Identify which cell holds the provided text, then report its [x, y] central coordinate. 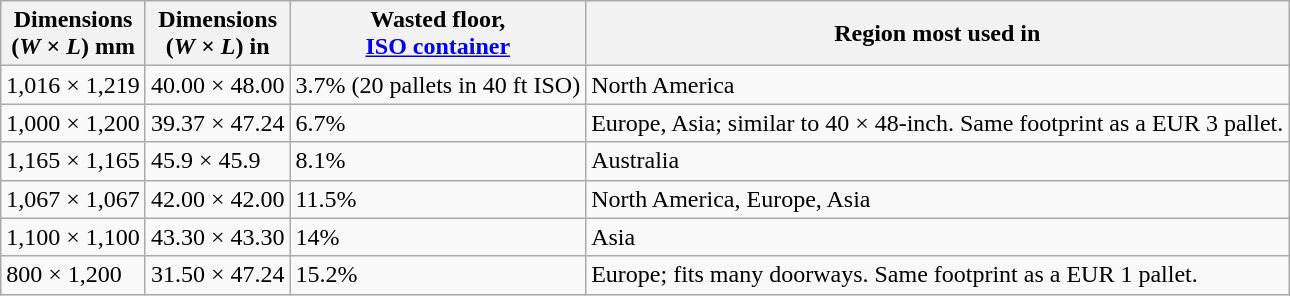
Europe; fits many doorways. Same footprint as a EUR 1 pallet. [938, 275]
8.1% [438, 161]
45.9 × 45.9 [218, 161]
Wasted floor,ISO container [438, 34]
North America [938, 85]
North America, Europe, Asia [938, 199]
39.37 × 47.24 [218, 123]
Europe, Asia; similar to 40 × 48-inch. Same footprint as a EUR 3 pallet. [938, 123]
14% [438, 237]
15.2% [438, 275]
31.50 × 47.24 [218, 275]
40.00 × 48.00 [218, 85]
1,165 × 1,165 [74, 161]
800 × 1,200 [74, 275]
Dimensions(W × L) mm [74, 34]
42.00 × 42.00 [218, 199]
6.7% [438, 123]
Australia [938, 161]
1,100 × 1,100 [74, 237]
3.7% (20 pallets in 40 ft ISO) [438, 85]
11.5% [438, 199]
Dimensions(W × L) in [218, 34]
1,067 × 1,067 [74, 199]
Region most used in [938, 34]
1,016 × 1,219 [74, 85]
43.30 × 43.30 [218, 237]
Asia [938, 237]
1,000 × 1,200 [74, 123]
